Detect which cell encompasses the target text, then output its [x, y] center coordinate. 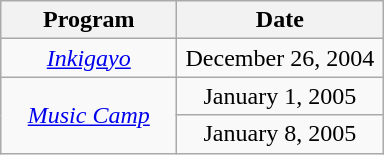
January 8, 2005 [280, 134]
December 26, 2004 [280, 58]
Program [89, 20]
Inkigayo [89, 58]
Music Camp [89, 115]
Date [280, 20]
January 1, 2005 [280, 96]
